Return (X, Y) of the center of cell containing provided text 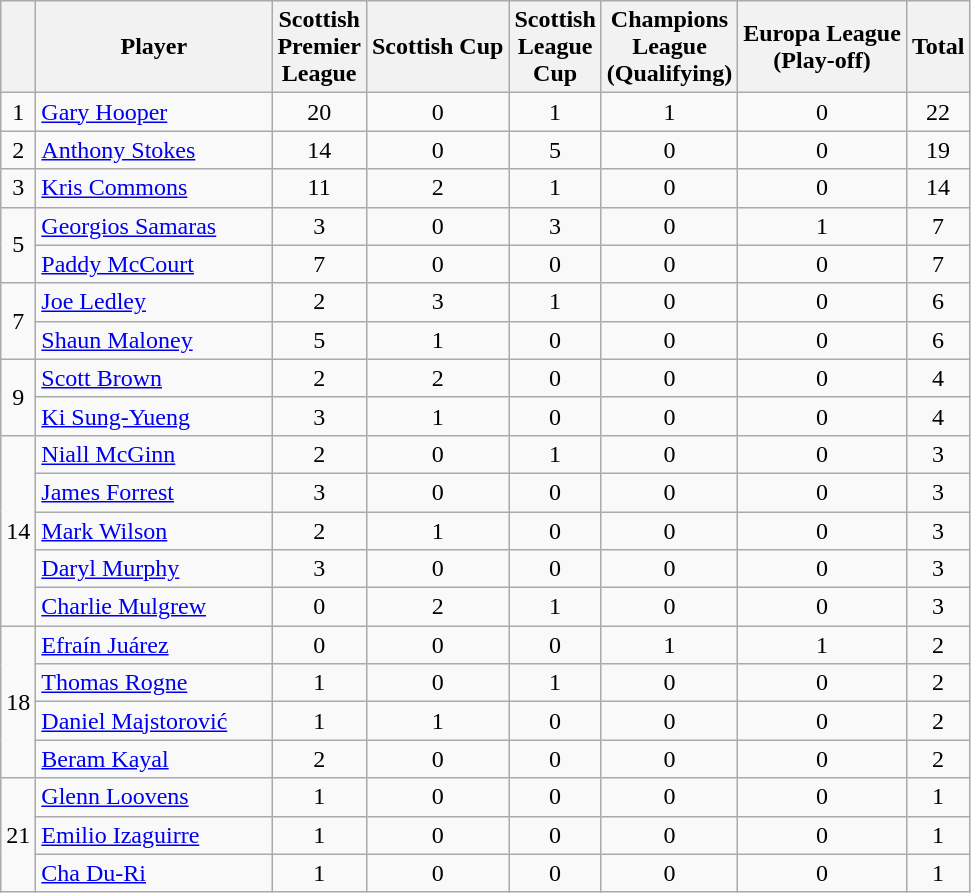
21 (18, 835)
Niall McGinn (154, 454)
Joe Ledley (154, 302)
Scottish Cup (437, 47)
Shaun Maloney (154, 340)
Daniel Majstorović (154, 721)
Paddy McCourt (154, 264)
Scottish Premier League (320, 47)
Champions League(Qualifying) (669, 47)
Anthony Stokes (154, 150)
Beram Kayal (154, 759)
Gary Hooper (154, 112)
11 (320, 188)
Emilio Izaguirre (154, 835)
9 (18, 397)
Charlie Mulgrew (154, 607)
Kris Commons (154, 188)
Europa League(Play-off) (822, 47)
Daryl Murphy (154, 569)
19 (938, 150)
Scott Brown (154, 378)
Efraín Juárez (154, 645)
22 (938, 112)
Total (938, 47)
Thomas Rogne (154, 683)
James Forrest (154, 492)
Glenn Loovens (154, 797)
Georgios Samaras (154, 226)
Ki Sung-Yueng (154, 416)
20 (320, 112)
18 (18, 702)
Player (154, 47)
Scottish League Cup (555, 47)
Mark Wilson (154, 531)
Cha Du-Ri (154, 873)
